Find where the given text appears and provide that cell's center as (x, y) coordinate. 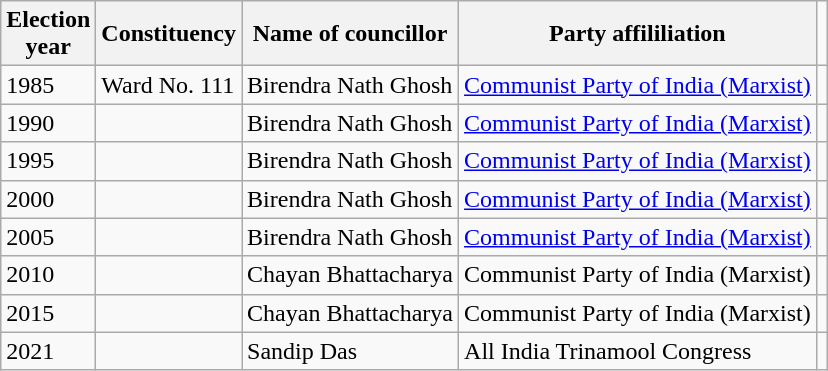
Ward No. 111 (169, 85)
1990 (48, 123)
2000 (48, 199)
Constituency (169, 34)
All India Trinamool Congress (638, 351)
1985 (48, 85)
Name of councillor (350, 34)
2021 (48, 351)
1995 (48, 161)
2010 (48, 275)
Sandip Das (350, 351)
Election year (48, 34)
2005 (48, 237)
2015 (48, 313)
Party affililiation (638, 34)
